Return the (X, Y) coordinate for the center point of the cell that contains the specified text.  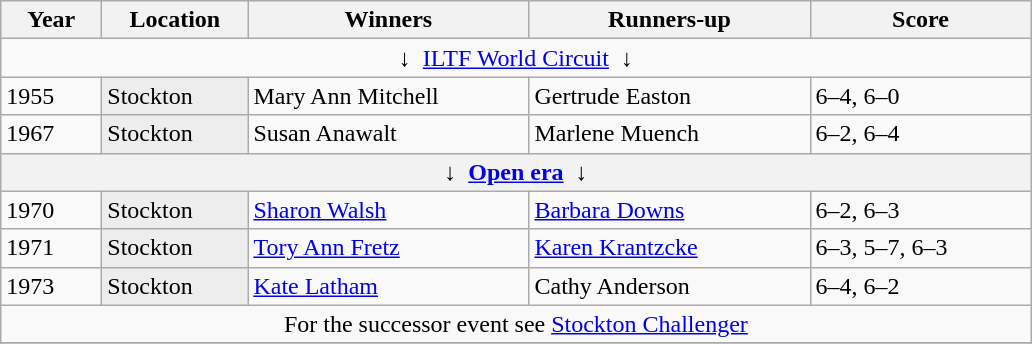
Score (920, 20)
1967 (52, 134)
Sharon Walsh (388, 210)
Gertrude Easton (670, 96)
↓ ILTF World Circuit ↓ (516, 58)
↓ Open era ↓ (516, 172)
1970 (52, 210)
6–2, 6–3 (920, 210)
1973 (52, 286)
1971 (52, 248)
Marlene Muench (670, 134)
Kate Latham (388, 286)
1955 (52, 96)
Location (175, 20)
Cathy Anderson (670, 286)
For the successor event see Stockton Challenger (516, 324)
Mary Ann Mitchell (388, 96)
Runners-up (670, 20)
Year (52, 20)
Susan Anawalt (388, 134)
6–3, 5–7, 6–3 (920, 248)
Tory Ann Fretz (388, 248)
6–4, 6–2 (920, 286)
Barbara Downs (670, 210)
Winners (388, 20)
6–2, 6–4 (920, 134)
Karen Krantzcke (670, 248)
6–4, 6–0 (920, 96)
